Scan for the cell matching the given text and deliver its [X, Y] coordinate at center. 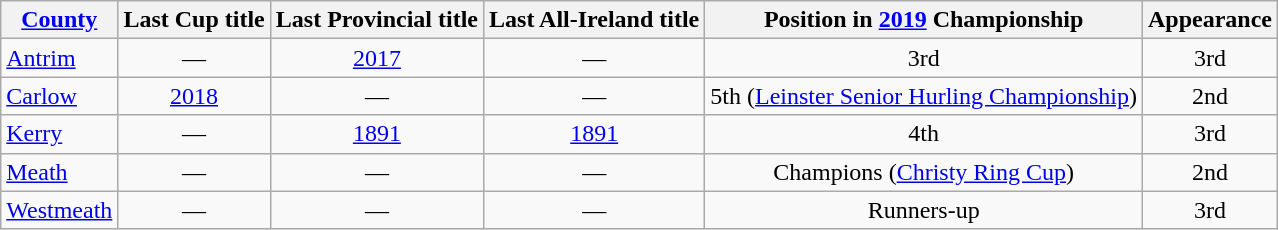
Antrim [60, 58]
Runners-up [924, 210]
County [60, 20]
Westmeath [60, 210]
Appearance [1210, 20]
5th (Leinster Senior Hurling Championship) [924, 96]
Champions (Christy Ring Cup) [924, 172]
Meath [60, 172]
Position in 2019 Championship [924, 20]
Last All-Ireland title [594, 20]
4th [924, 134]
Kerry [60, 134]
2017 [376, 58]
2018 [194, 96]
Last Cup title [194, 20]
Carlow [60, 96]
Last Provincial title [376, 20]
